Capture the cell that displays the provided text and extract its [X, Y] central coordinate. 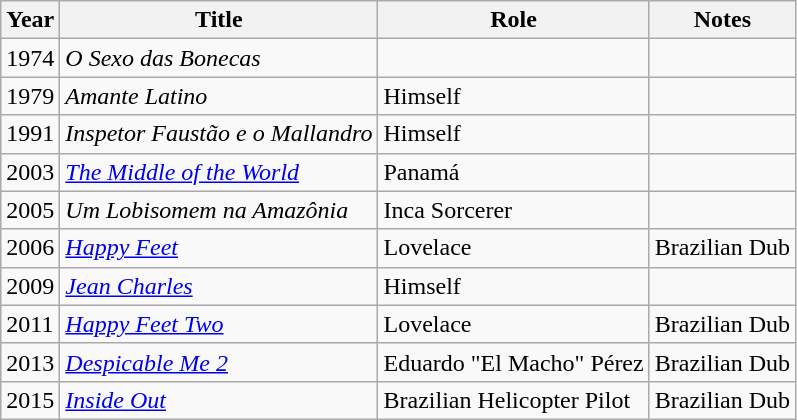
Inca Sorcerer [514, 210]
Um Lobisomem na Amazônia [219, 210]
Brazilian Helicopter Pilot [514, 400]
The Middle of the World [219, 172]
Happy Feet [219, 248]
Panamá [514, 172]
Despicable Me 2 [219, 362]
Jean Charles [219, 286]
2005 [30, 210]
Happy Feet Two [219, 324]
2009 [30, 286]
Eduardo "El Macho" Pérez [514, 362]
1991 [30, 134]
Inside Out [219, 400]
2003 [30, 172]
Role [514, 20]
Title [219, 20]
Notes [722, 20]
1979 [30, 96]
O Sexo das Bonecas [219, 58]
1974 [30, 58]
2013 [30, 362]
Year [30, 20]
Inspetor Faustão e o Mallandro [219, 134]
Amante Latino [219, 96]
2015 [30, 400]
2011 [30, 324]
2006 [30, 248]
